Provide the (x, y) coordinate of the cell's center where the given text is located.  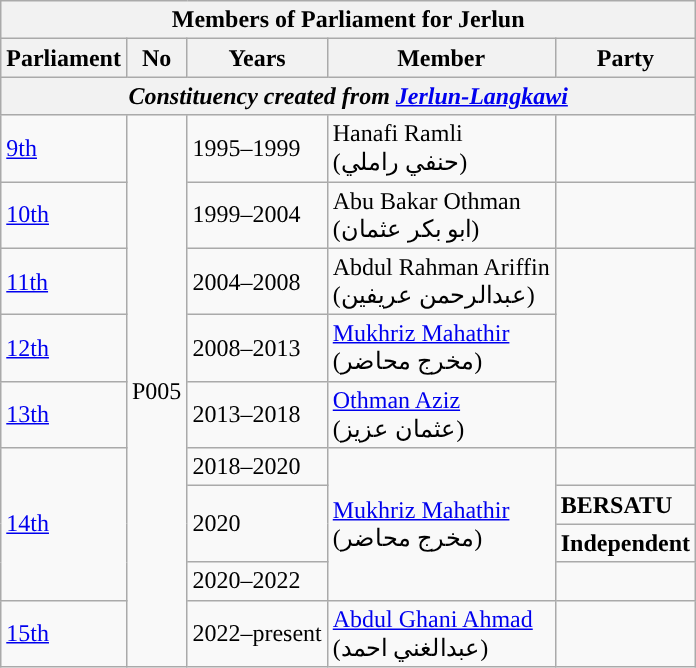
Hanafi Ramli (حنفي راملي) (441, 148)
2020 (257, 524)
2004–2008 (257, 282)
2018–2020 (257, 467)
14th (64, 524)
1995–1999 (257, 148)
Years (257, 58)
Member (441, 58)
2013–2018 (257, 414)
11th (64, 282)
No (156, 58)
Othman Aziz (عثمان عزيز) (441, 414)
Members of Parliament for Jerlun (348, 20)
15th (64, 634)
2020–2022 (257, 581)
P005 (156, 391)
Abu Bakar Othman (ابو بكر عثمان) (441, 216)
BERSATU (625, 505)
Abdul Rahman Ariffin (عبدالرحمن عريفين) (441, 282)
10th (64, 216)
12th (64, 348)
Independent (625, 543)
1999–2004 (257, 216)
2022–present (257, 634)
Party (625, 58)
Parliament (64, 58)
Abdul Ghani Ahmad (عبدالغني احمد) (441, 634)
2008–2013 (257, 348)
Constituency created from Jerlun-Langkawi (348, 96)
9th (64, 148)
13th (64, 414)
